Capture the cell that displays the provided text and extract its [x, y] central coordinate. 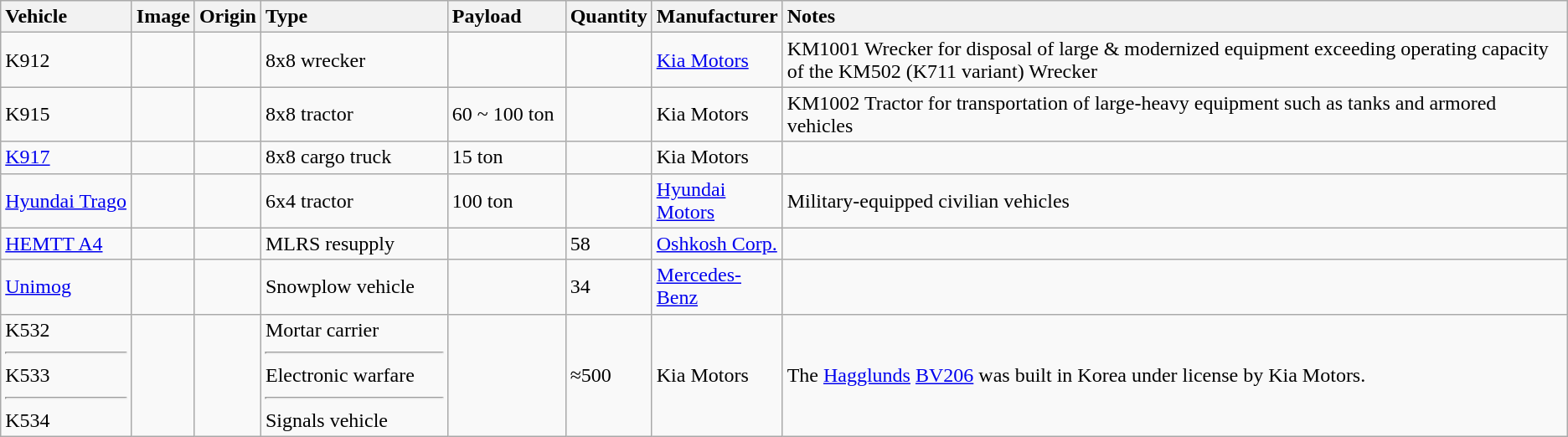
≈500 [608, 375]
Origin [228, 17]
K912 [67, 60]
58 [608, 244]
Mortar carrier Electronic warfare Signals vehicle [353, 375]
Military-equipped civilian vehicles [1174, 201]
KM1002 Tractor for transportation of large-heavy equipment such as tanks and armored vehicles [1174, 114]
15 ton [506, 157]
K915 [67, 114]
The Hagglunds BV206 was built in Korea under license by Kia Motors. [1174, 375]
Notes [1174, 17]
100 ton [506, 201]
8x8 tractor [353, 114]
KM1001 Wrecker for disposal of large & modernized equipment exceeding operating capacity of the KM502 (K711 variant) Wrecker [1174, 60]
Snowplow vehicle [353, 286]
8x8 cargo truck [353, 157]
8x8 wrecker [353, 60]
Type [353, 17]
MLRS resupply [353, 244]
34 [608, 286]
60 ~ 100 ton [506, 114]
K917 [67, 157]
HEMTT A4 [67, 244]
Oshkosh Corp. [717, 244]
Mercedes-Benz [717, 286]
Image [162, 17]
Hyundai Trago [67, 201]
6x4 tractor [353, 201]
Vehicle [67, 17]
Manufacturer [717, 17]
Unimog [67, 286]
Hyundai Motors [717, 201]
Payload [506, 17]
Quantity [608, 17]
K532K533K534 [67, 375]
